Pinpoint the cell where the given text exists, returning its (x, y) midpoint coordinate. 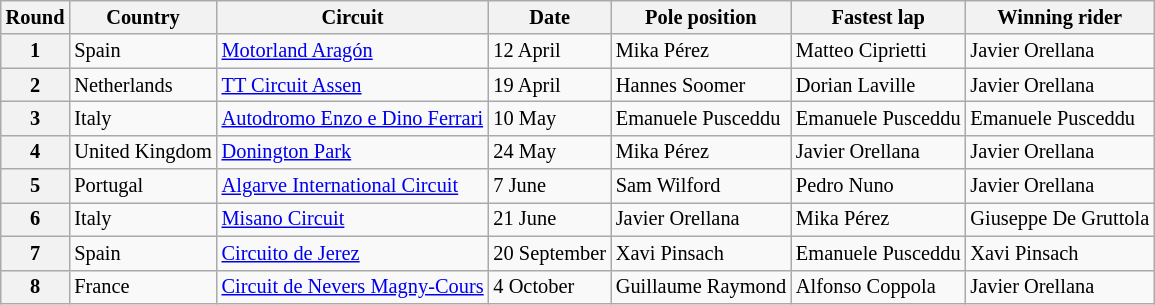
4 (36, 152)
Hannes Soomer (701, 85)
Alfonso Coppola (878, 287)
Giuseppe De Gruttola (1060, 219)
Fastest lap (878, 17)
Motorland Aragón (353, 51)
1 (36, 51)
4 October (550, 287)
7 June (550, 186)
Pedro Nuno (878, 186)
8 (36, 287)
3 (36, 118)
Date (550, 17)
Autodromo Enzo e Dino Ferrari (353, 118)
20 September (550, 253)
Circuit de Nevers Magny-Cours (353, 287)
Guillaume Raymond (701, 287)
Misano Circuit (353, 219)
7 (36, 253)
Circuit (353, 17)
5 (36, 186)
France (142, 287)
10 May (550, 118)
Portugal (142, 186)
Sam Wilford (701, 186)
United Kingdom (142, 152)
Pole position (701, 17)
Country (142, 17)
Winning rider (1060, 17)
Netherlands (142, 85)
TT Circuit Assen (353, 85)
21 June (550, 219)
Dorian Laville (878, 85)
6 (36, 219)
Algarve International Circuit (353, 186)
24 May (550, 152)
2 (36, 85)
Donington Park (353, 152)
Round (36, 17)
Matteo Ciprietti (878, 51)
12 April (550, 51)
19 April (550, 85)
Circuito de Jerez (353, 253)
